Identify which cell holds the provided text, then report its (X, Y) central coordinate. 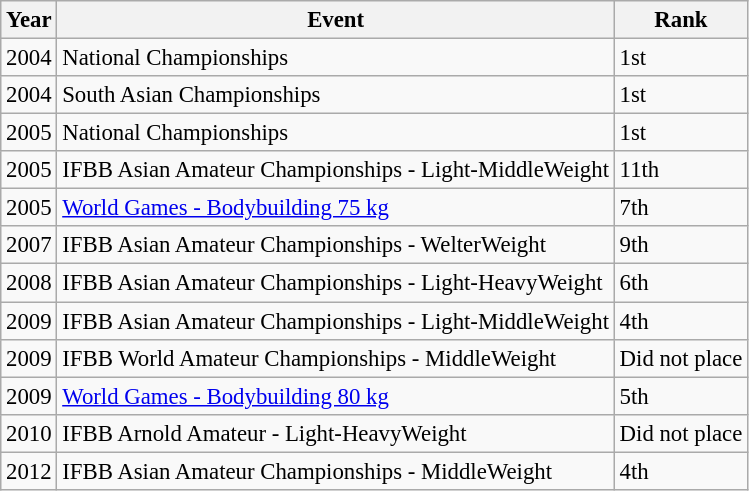
World Games - Bodybuilding 80 kg (336, 396)
2007 (29, 245)
IFBB Asian Amateur Championships - Light-HeavyWeight (336, 283)
11th (680, 170)
Event (336, 20)
7th (680, 208)
2008 (29, 283)
IFBB World Amateur Championships - MiddleWeight (336, 358)
Year (29, 20)
Rank (680, 20)
6th (680, 283)
9th (680, 245)
South Asian Championships (336, 95)
IFBB Asian Amateur Championships - MiddleWeight (336, 471)
2010 (29, 433)
2012 (29, 471)
IFBB Asian Amateur Championships - WelterWeight (336, 245)
World Games - Bodybuilding 75 kg (336, 208)
IFBB Arnold Amateur - Light-HeavyWeight (336, 433)
5th (680, 396)
